Provide the (X, Y) coordinate of the cell's center where the given text is located.  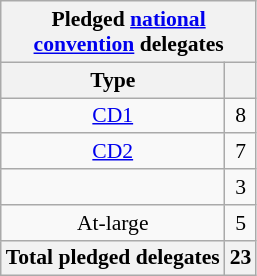
CD1 (113, 116)
7 (241, 152)
CD2 (113, 152)
At-large (113, 223)
Type (113, 80)
8 (241, 116)
5 (241, 223)
3 (241, 187)
Pledged nationalconvention delegates (129, 32)
Total pledged delegates (113, 258)
23 (241, 258)
